Find where the given text appears and provide that cell's center as [X, Y] coordinate. 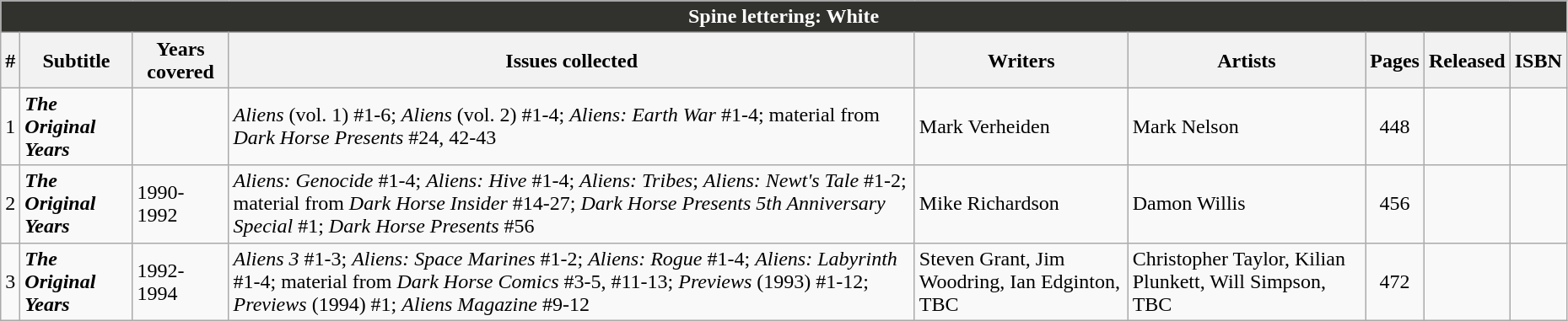
Christopher Taylor, Kilian Plunkett, Will Simpson, TBC [1247, 281]
Spine lettering: White [784, 17]
Damon Willis [1247, 204]
Mark Verheiden [1021, 126]
1 [10, 126]
456 [1395, 204]
Issues collected [572, 61]
Aliens (vol. 1) #1-6; Aliens (vol. 2) #1-4; Aliens: Earth War #1-4; material from Dark Horse Presents #24, 42-43 [572, 126]
2 [10, 204]
Artists [1247, 61]
Writers [1021, 61]
448 [1395, 126]
1990-1992 [181, 204]
# [10, 61]
472 [1395, 281]
Mike Richardson [1021, 204]
Released [1467, 61]
1992-1994 [181, 281]
Subtitle [76, 61]
Pages [1395, 61]
Mark Nelson [1247, 126]
3 [10, 281]
Years covered [181, 61]
ISBN [1538, 61]
Steven Grant, Jim Woodring, Ian Edginton, TBC [1021, 281]
